Scan for the cell matching the given text and deliver its [x, y] coordinate at center. 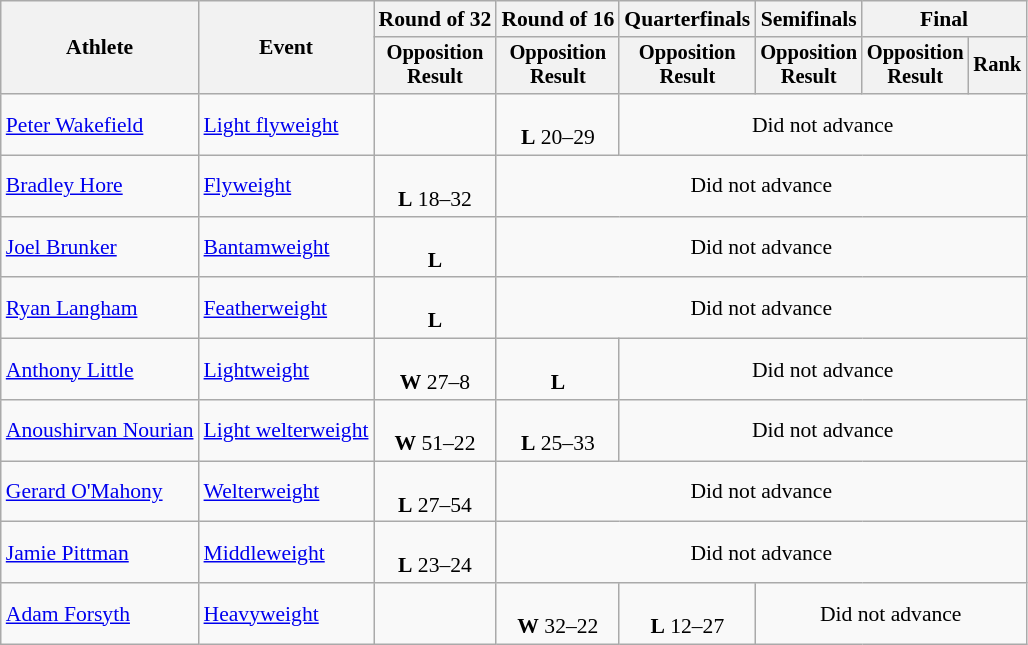
Flyweight [286, 186]
Jamie Pittman [100, 552]
Light flyweight [286, 124]
Adam Forsyth [100, 614]
Bradley Hore [100, 186]
Rank [998, 66]
Athlete [100, 48]
Semifinals [808, 19]
Peter Wakefield [100, 124]
L 25–33 [558, 430]
Ryan Langham [100, 308]
W 32–22 [558, 614]
Round of 16 [558, 19]
W 51–22 [436, 430]
L 18–32 [436, 186]
Anthony Little [100, 370]
W 27–8 [436, 370]
Joel Brunker [100, 248]
L 23–24 [436, 552]
Quarterfinals [687, 19]
L 27–54 [436, 492]
Middleweight [286, 552]
L 20–29 [558, 124]
Round of 32 [436, 19]
L 12–27 [687, 614]
Final [944, 19]
Welterweight [286, 492]
Featherweight [286, 308]
Gerard O'Mahony [100, 492]
Heavyweight [286, 614]
Light welterweight [286, 430]
Event [286, 48]
Lightweight [286, 370]
Anoushirvan Nourian [100, 430]
Bantamweight [286, 248]
